Search for the cell housing the specified text and yield its (X, Y) center coordinate. 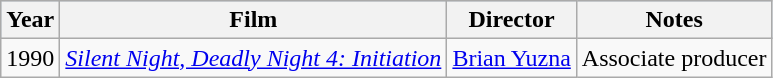
Silent Night, Deadly Night 4: Initiation (254, 58)
Notes (674, 20)
1990 (30, 58)
Film (254, 20)
Brian Yuzna (512, 58)
Associate producer (674, 58)
Year (30, 20)
Director (512, 20)
